Scan for the cell matching the given text and deliver its [X, Y] coordinate at center. 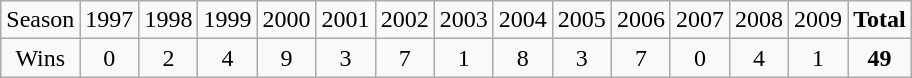
2001 [346, 20]
1998 [168, 20]
1997 [110, 20]
2002 [404, 20]
Wins [40, 58]
9 [286, 58]
2004 [522, 20]
2009 [818, 20]
49 [880, 58]
2000 [286, 20]
Season [40, 20]
2006 [640, 20]
1999 [228, 20]
2 [168, 58]
2007 [700, 20]
8 [522, 58]
Total [880, 20]
2005 [582, 20]
2008 [758, 20]
2003 [464, 20]
